Find where the given text appears and provide that cell's center as [x, y] coordinate. 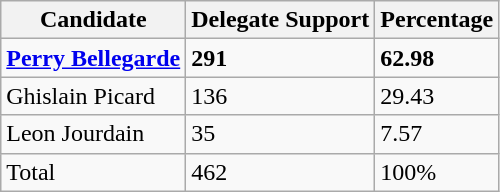
Ghislain Picard [94, 96]
Delegate Support [280, 20]
136 [280, 96]
Leon Jourdain [94, 134]
291 [280, 58]
62.98 [437, 58]
Candidate [94, 20]
29.43 [437, 96]
Total [94, 172]
7.57 [437, 134]
100% [437, 172]
Percentage [437, 20]
Perry Bellegarde [94, 58]
35 [280, 134]
462 [280, 172]
